Detect which cell encompasses the target text, then output its [X, Y] center coordinate. 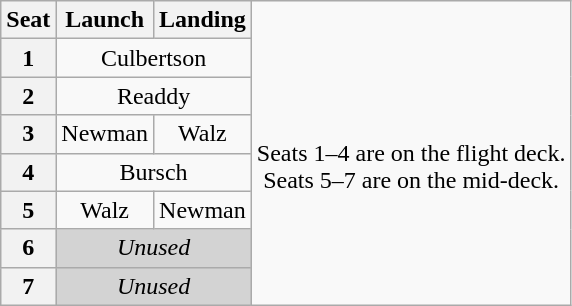
6 [28, 248]
7 [28, 286]
5 [28, 210]
4 [28, 172]
Launch [105, 20]
Bursch [154, 172]
Readdy [154, 96]
Seats 1–4 are on the flight deck.Seats 5–7 are on the mid-deck. [411, 153]
Landing [203, 20]
Seat [28, 20]
3 [28, 134]
2 [28, 96]
1 [28, 58]
Culbertson [154, 58]
